Determine the [X, Y] coordinate at the center of the cell enclosing the given text.  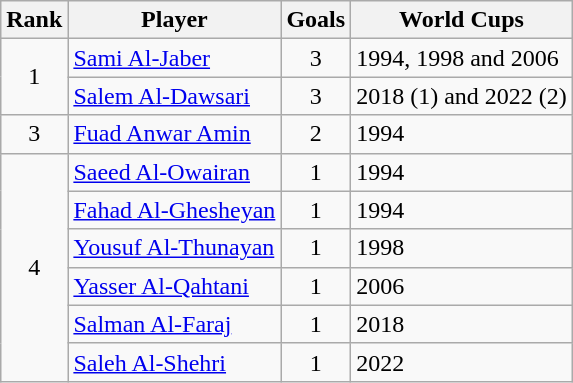
1994, 1998 and 2006 [462, 58]
4 [34, 267]
Yasser Al-Qahtani [174, 286]
Salman Al-Faraj [174, 324]
2018 (1) and 2022 (2) [462, 96]
2022 [462, 362]
Rank [34, 20]
2006 [462, 286]
Yousuf Al-Thunayan [174, 248]
World Cups [462, 20]
2018 [462, 324]
Player [174, 20]
Saleh Al-Shehri [174, 362]
Fuad Anwar Amin [174, 134]
1998 [462, 248]
Fahad Al-Ghesheyan [174, 210]
2 [316, 134]
Goals [316, 20]
Saeed Al-Owairan [174, 172]
Salem Al-Dawsari [174, 96]
Sami Al-Jaber [174, 58]
